Extract the [X, Y] coordinate from the center of the cell holding the provided text.  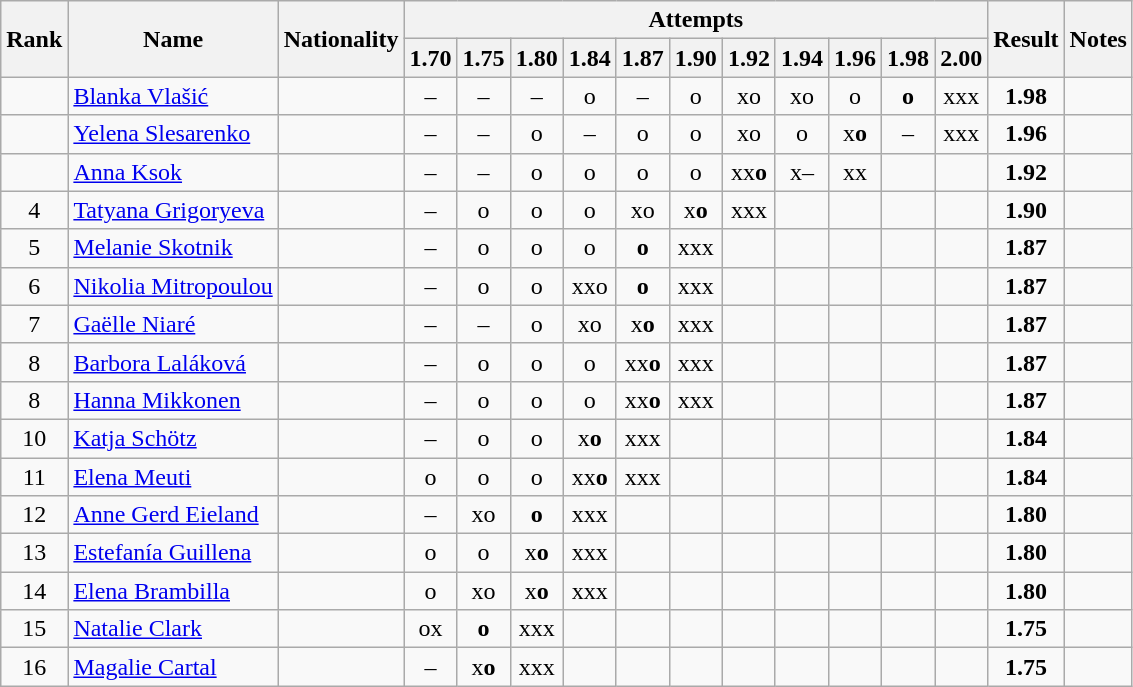
Rank [34, 39]
2.00 [962, 58]
Natalie Clark [173, 629]
5 [34, 248]
15 [34, 629]
Melanie Skotnik [173, 248]
6 [34, 286]
Anne Gerd Eieland [173, 515]
xx [854, 172]
14 [34, 591]
Estefanía Guillena [173, 553]
Result [1026, 39]
Magalie Cartal [173, 667]
1.94 [802, 58]
x– [802, 172]
11 [34, 477]
10 [34, 438]
13 [34, 553]
Yelena Slesarenko [173, 134]
7 [34, 324]
Attempts [696, 20]
ox [430, 629]
Anna Ksok [173, 172]
Gaëlle Niaré [173, 324]
Barbora Laláková [173, 362]
Tatyana Grigoryeva [173, 210]
Name [173, 39]
12 [34, 515]
Notes [1098, 39]
4 [34, 210]
Hanna Mikkonen [173, 400]
Nikolia Mitropoulou [173, 286]
Elena Meuti [173, 477]
Elena Brambilla [173, 591]
1.70 [430, 58]
Katja Schötz [173, 438]
16 [34, 667]
Blanka Vlašić [173, 96]
Nationality [341, 39]
